Detect which cell encompasses the target text, then output its (x, y) center coordinate. 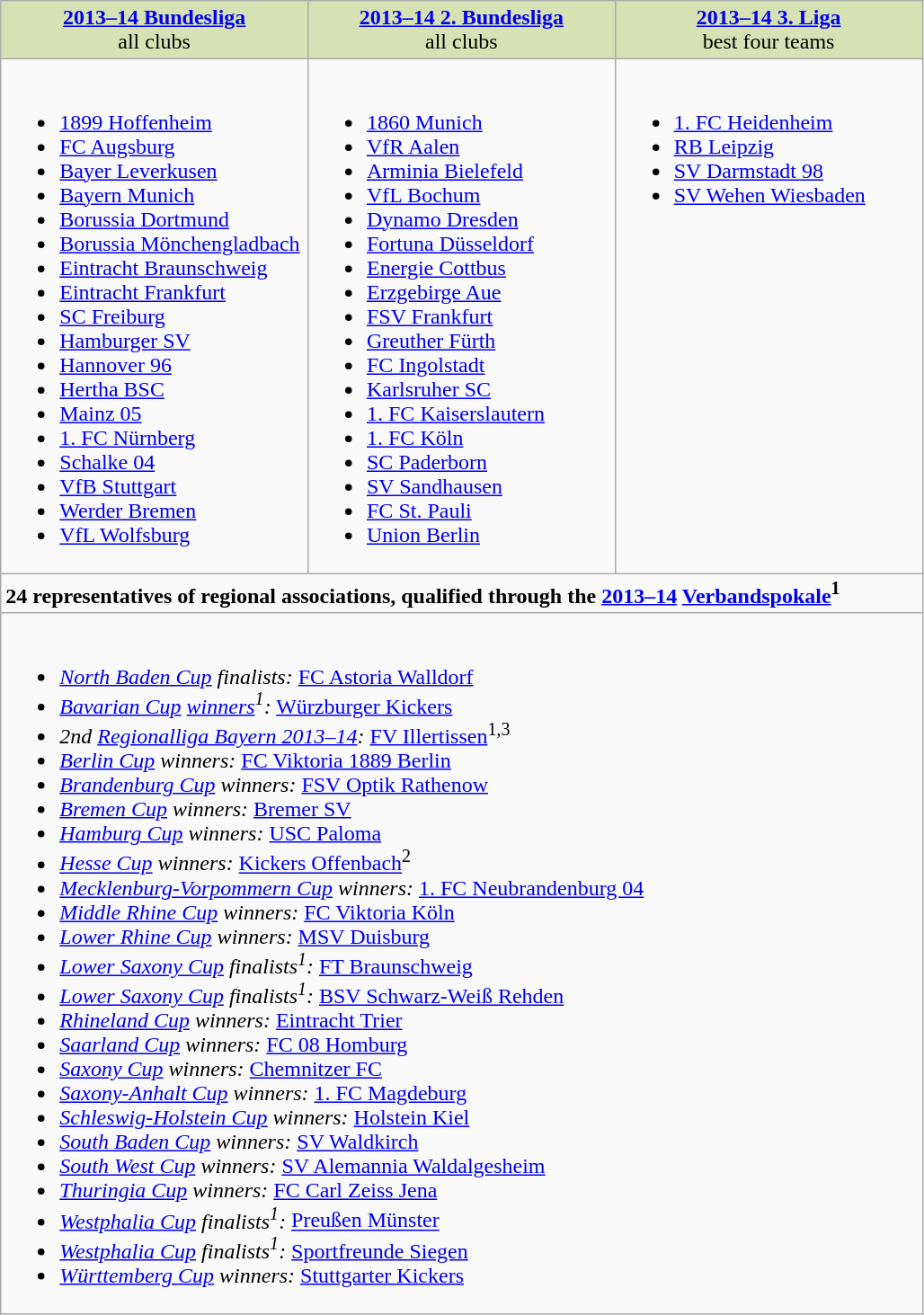
2013–14 2. Bundesligaall clubs (461, 31)
2013–14 Bundesligaall clubs (155, 31)
24 representatives of regional associations, qualified through the 2013–14 Verbandspokale1 (462, 593)
1. FC HeidenheimRB LeipzigSV Darmstadt 98SV Wehen Wiesbaden (769, 316)
2013–14 3. Ligabest four teams (769, 31)
